Extract the [X, Y] coordinate from the center of the cell holding the provided text.  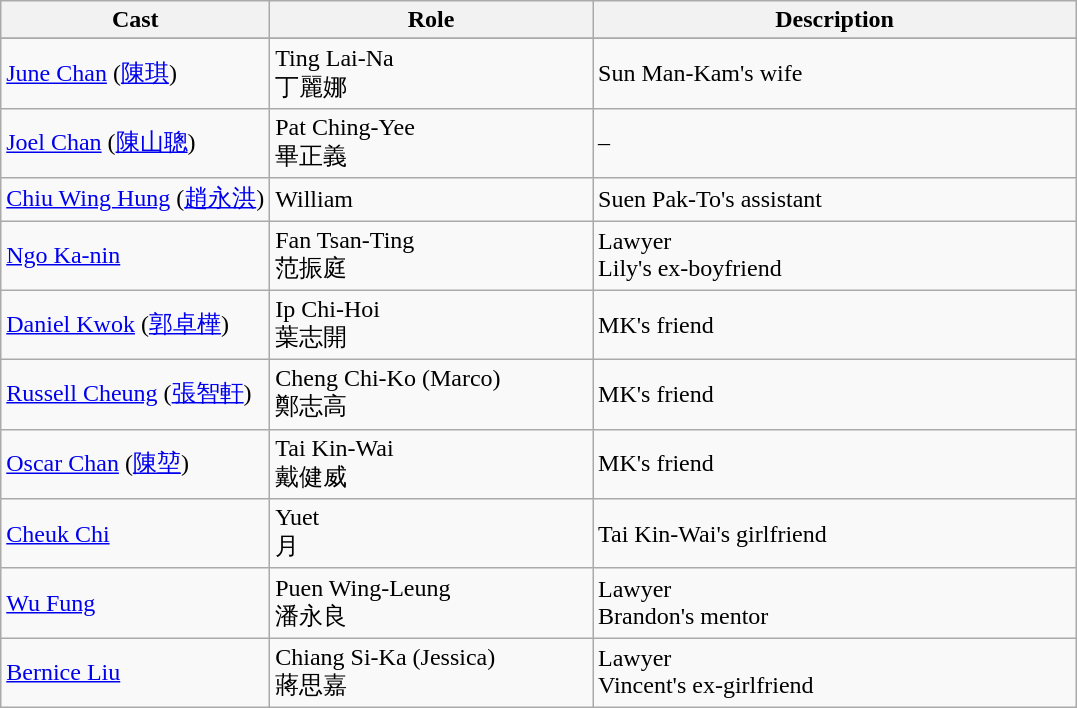
Chiang Si-Ka (Jessica)蔣思嘉 [432, 673]
Bernice Liu [136, 673]
Role [432, 20]
Ngo Ka-nin [136, 255]
Pat Ching-Yee畢正義 [432, 143]
Oscar Chan (陳堃) [136, 464]
Tai Kin-Wai戴健威 [432, 464]
– [835, 143]
Suen Pak-To's assistant [835, 200]
Daniel Kwok (郭卓樺) [136, 325]
Chiu Wing Hung (趙永洪) [136, 200]
Sun Man-Kam's wife [835, 74]
June Chan (陳琪) [136, 74]
Cast [136, 20]
Cheng Chi-Ko (Marco)鄭志高 [432, 395]
Fan Tsan-Ting范振庭 [432, 255]
Description [835, 20]
Tai Kin-Wai's girlfriend [835, 534]
Russell Cheung (張智軒) [136, 395]
Cheuk Chi [136, 534]
Wu Fung [136, 603]
LawyerBrandon's mentor [835, 603]
Yuet月 [432, 534]
Ip Chi-Hoi葉志開 [432, 325]
LawyerLily's ex-boyfriend [835, 255]
Ting Lai-Na丁麗娜 [432, 74]
Joel Chan (陳山聰) [136, 143]
William [432, 200]
LawyerVincent's ex-girlfriend [835, 673]
Puen Wing-Leung潘永良 [432, 603]
